Search for the cell housing the specified text and yield its (x, y) center coordinate. 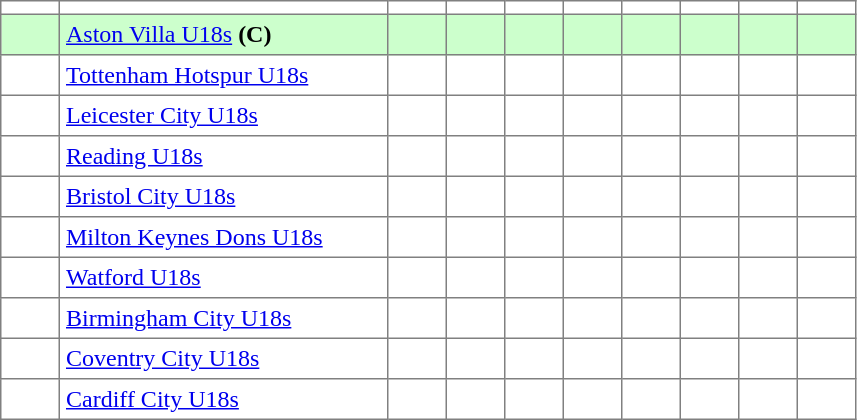
Watford U18s (223, 277)
Cardiff City U18s (223, 399)
Leicester City U18s (223, 115)
Tottenham Hotspur U18s (223, 75)
Bristol City U18s (223, 196)
Aston Villa U18s (C) (223, 34)
Birmingham City U18s (223, 318)
Milton Keynes Dons U18s (223, 237)
Coventry City U18s (223, 358)
Reading U18s (223, 156)
